Pinpoint the cell where the given text exists, returning its (X, Y) midpoint coordinate. 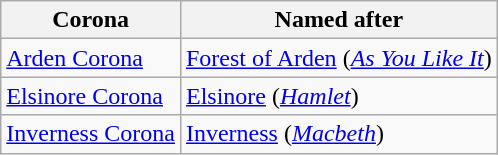
Elsinore (Hamlet) (338, 96)
Inverness (Macbeth) (338, 134)
Arden Corona (91, 58)
Forest of Arden (As You Like It) (338, 58)
Inverness Corona (91, 134)
Elsinore Corona (91, 96)
Named after (338, 20)
Corona (91, 20)
